From the cell containing the given text, extract its center point as [X, Y] coordinate. 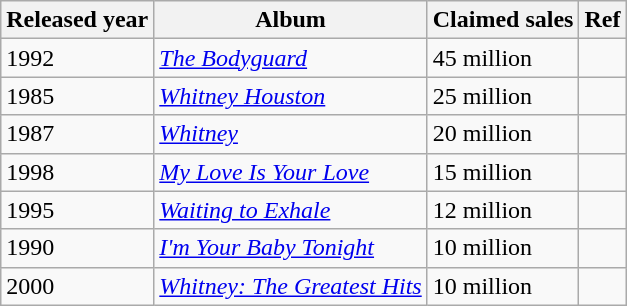
15 million [503, 172]
Released year [78, 20]
Whitney Houston [290, 96]
Ref [602, 20]
Album [290, 20]
25 million [503, 96]
1990 [78, 248]
I'm Your Baby Tonight [290, 248]
20 million [503, 134]
The Bodyguard [290, 58]
1987 [78, 134]
1995 [78, 210]
Whitney: The Greatest Hits [290, 286]
45 million [503, 58]
Waiting to Exhale [290, 210]
1985 [78, 96]
2000 [78, 286]
Claimed sales [503, 20]
My Love Is Your Love [290, 172]
Whitney [290, 134]
1992 [78, 58]
12 million [503, 210]
1998 [78, 172]
